For the text-containing cell, return its midpoint in (x, y) coordinate format. 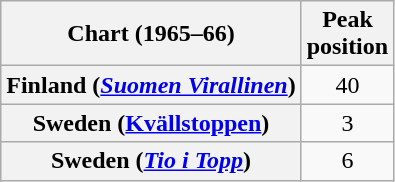
Chart (1965–66) (151, 34)
Sweden (Kvällstoppen) (151, 123)
Sweden (Tio i Topp) (151, 161)
3 (347, 123)
40 (347, 85)
Peakposition (347, 34)
Finland (Suomen Virallinen) (151, 85)
6 (347, 161)
